From the cell containing the given text, extract its center point as [X, Y] coordinate. 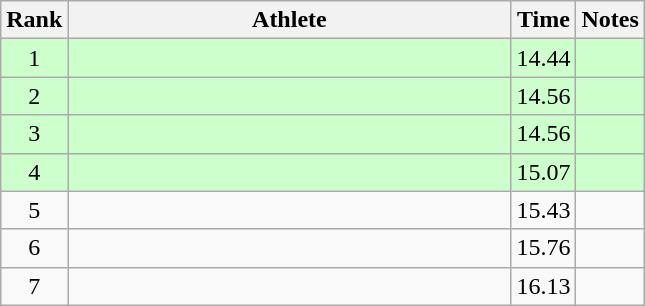
Athlete [290, 20]
14.44 [544, 58]
4 [34, 172]
1 [34, 58]
2 [34, 96]
Time [544, 20]
7 [34, 286]
6 [34, 248]
15.43 [544, 210]
5 [34, 210]
Rank [34, 20]
15.76 [544, 248]
3 [34, 134]
Notes [610, 20]
15.07 [544, 172]
16.13 [544, 286]
